Provide the [X, Y] coordinate of the cell's center where the given text is located.  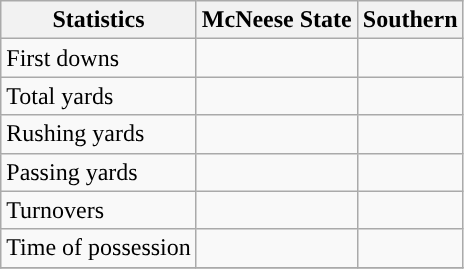
First downs [99, 58]
McNeese State [276, 20]
Turnovers [99, 210]
Rushing yards [99, 134]
Southern [410, 20]
Time of possession [99, 248]
Total yards [99, 96]
Passing yards [99, 172]
Statistics [99, 20]
